Return (x, y) of the center of cell containing provided text 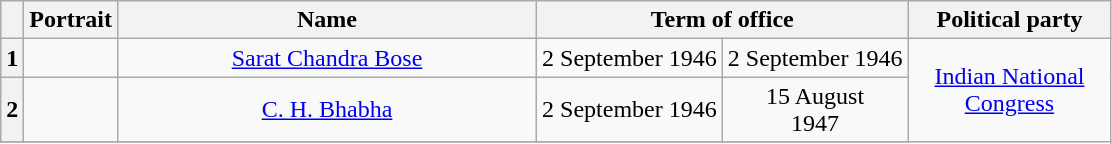
2 (12, 110)
C. H. Bhabha (326, 110)
Term of office (722, 20)
Portrait (71, 20)
1 (12, 58)
Political party (1010, 20)
Name (326, 20)
15 August1947 (815, 110)
Sarat Chandra Bose (326, 58)
Indian National Congress (1010, 90)
